Extract the (x, y) coordinate from the center of the cell holding the provided text.  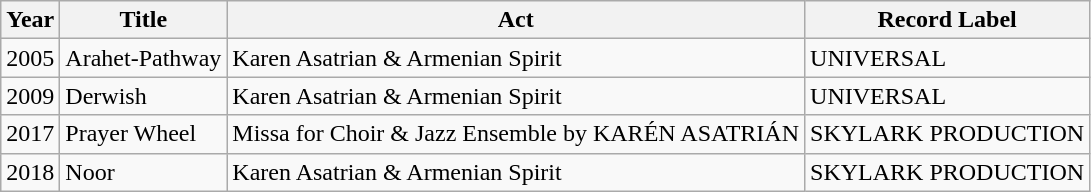
Title (144, 20)
Prayer Wheel (144, 134)
Record Label (948, 20)
2005 (30, 58)
Derwish (144, 96)
2009 (30, 96)
Act (516, 20)
2018 (30, 172)
Missa for Choir & Jazz Ensemble by KARÉN ASATRIÁN (516, 134)
2017 (30, 134)
Year (30, 20)
Noor (144, 172)
Arahet-Pathway (144, 58)
